Capture the cell that displays the provided text and extract its [X, Y] central coordinate. 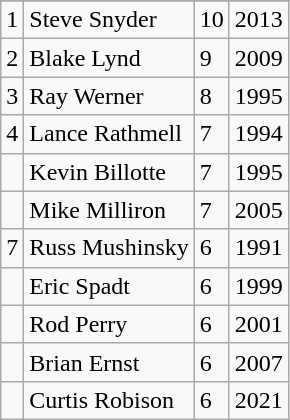
Russ Mushinsky [109, 248]
2021 [258, 400]
2 [12, 58]
Ray Werner [109, 96]
2013 [258, 20]
1999 [258, 286]
1991 [258, 248]
8 [212, 96]
1994 [258, 134]
Kevin Billotte [109, 172]
Steve Snyder [109, 20]
Mike Milliron [109, 210]
Blake Lynd [109, 58]
10 [212, 20]
2007 [258, 362]
2009 [258, 58]
3 [12, 96]
Eric Spadt [109, 286]
Brian Ernst [109, 362]
Lance Rathmell [109, 134]
Rod Perry [109, 324]
9 [212, 58]
Curtis Robison [109, 400]
2001 [258, 324]
4 [12, 134]
1 [12, 20]
2005 [258, 210]
